Return (x, y) of the center of cell containing provided text 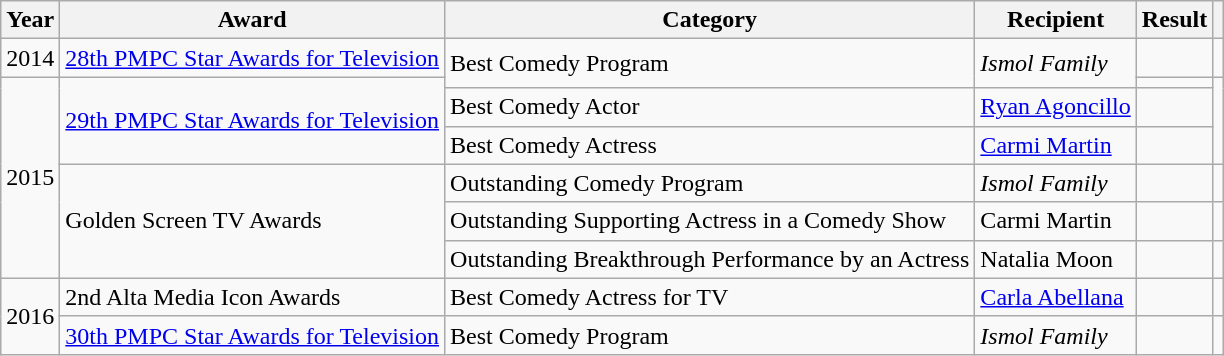
2nd Alta Media Icon Awards (252, 297)
2014 (30, 58)
Carla Abellana (1056, 297)
Golden Screen TV Awards (252, 221)
Outstanding Comedy Program (710, 183)
Outstanding Supporting Actress in a Comedy Show (710, 221)
28th PMPC Star Awards for Television (252, 58)
30th PMPC Star Awards for Television (252, 335)
2015 (30, 178)
Ryan Agoncillo (1056, 107)
Best Comedy Actor (710, 107)
29th PMPC Star Awards for Television (252, 120)
Outstanding Breakthrough Performance by an Actress (710, 259)
Category (710, 20)
Award (252, 20)
Result (1174, 20)
Best Comedy Actress for TV (710, 297)
Year (30, 20)
Best Comedy Actress (710, 145)
Recipient (1056, 20)
2016 (30, 316)
Natalia Moon (1056, 259)
